Provide the (x, y) coordinate of the cell's center where the given text is located.  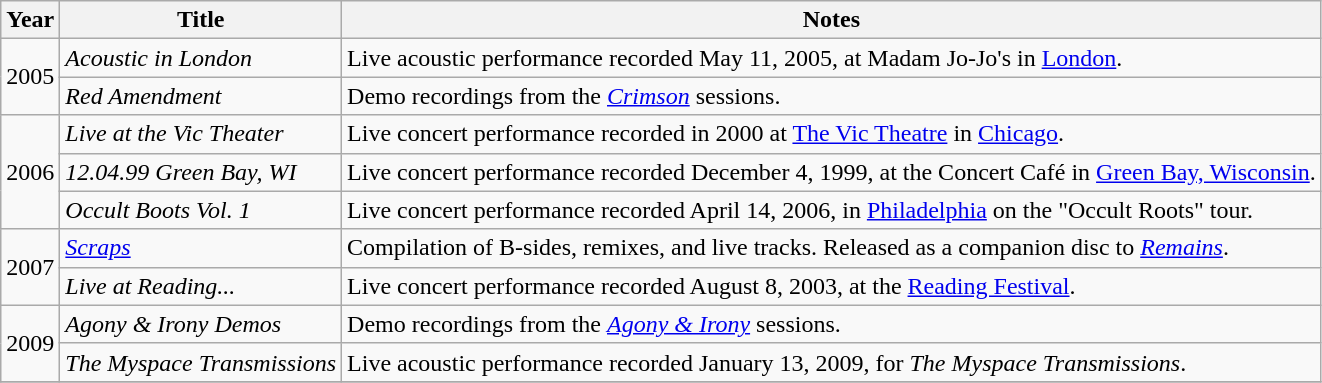
Live concert performance recorded April 14, 2006, in Philadelphia on the "Occult Roots" tour. (832, 210)
Live acoustic performance recorded January 13, 2009, for The Myspace Transmissions. (832, 362)
2009 (30, 343)
12.04.99 Green Bay, WI (201, 172)
Demo recordings from the Agony & Irony sessions. (832, 324)
Demo recordings from the Crimson sessions. (832, 96)
Compilation of B-sides, remixes, and live tracks. Released as a companion disc to Remains. (832, 248)
The Myspace Transmissions (201, 362)
Scraps (201, 248)
Agony & Irony Demos (201, 324)
Acoustic in London (201, 58)
Notes (832, 20)
Live at the Vic Theater (201, 134)
2005 (30, 77)
2007 (30, 267)
Red Amendment (201, 96)
Live concert performance recorded August 8, 2003, at the Reading Festival. (832, 286)
2006 (30, 172)
Occult Boots Vol. 1 (201, 210)
Live concert performance recorded in 2000 at The Vic Theatre in Chicago. (832, 134)
Title (201, 20)
Live at Reading... (201, 286)
Year (30, 20)
Live acoustic performance recorded May 11, 2005, at Madam Jo-Jo's in London. (832, 58)
Live concert performance recorded December 4, 1999, at the Concert Café in Green Bay, Wisconsin. (832, 172)
